Output the [x, y] coordinate of the center of the cell containing the given text.  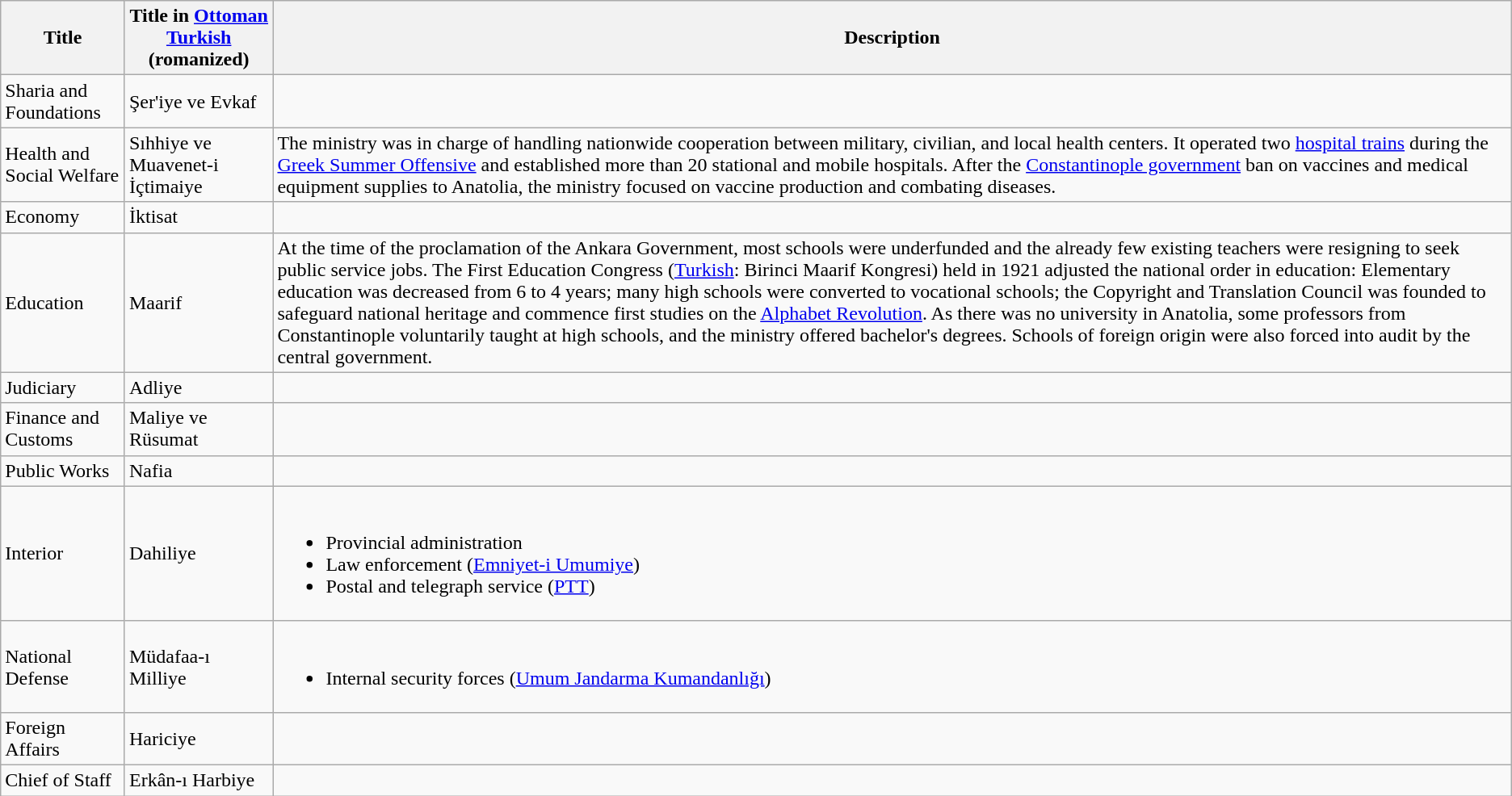
Chief of Staff [63, 780]
National Defense [63, 667]
Foreign Affairs [63, 738]
Maarif [199, 302]
Public Works [63, 471]
Provincial administrationLaw enforcement (Emniyet-i Umumiye)Postal and telegraph service (PTT) [892, 554]
Şer'iye ve Evkaf [199, 102]
Finance and Customs [63, 429]
Maliye ve Rüsumat [199, 429]
Sıhhiye ve Muavenet-i İçtimaiye [199, 165]
Erkân-ı Harbiye [199, 780]
Description [892, 38]
Dahiliye [199, 554]
Judiciary [63, 388]
Internal security forces (Umum Jandarma Kumandanlığı) [892, 667]
Nafia [199, 471]
Hariciye [199, 738]
Economy [63, 217]
Title in Ottoman Turkish (romanized) [199, 38]
Adliye [199, 388]
Müdafaa-ı Milliye [199, 667]
Education [63, 302]
Health and Social Welfare [63, 165]
Interior [63, 554]
İktisat [199, 217]
Sharia and Foundations [63, 102]
Title [63, 38]
